Provide the [x, y] coordinate of the cell's center where the given text is located.  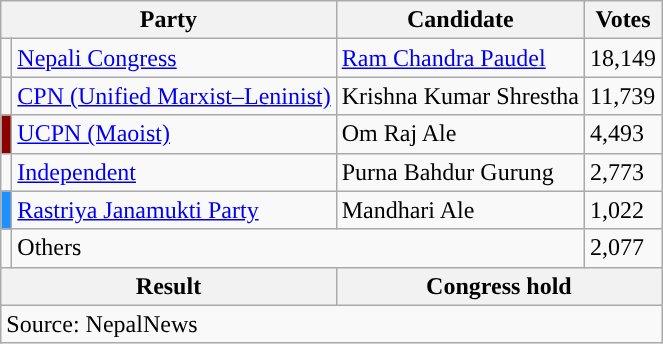
Congress hold [498, 286]
Ram Chandra Paudel [460, 58]
Mandhari Ale [460, 210]
CPN (Unified Marxist–Leninist) [174, 96]
Rastriya Janamukti Party [174, 210]
11,739 [624, 96]
Candidate [460, 20]
2,773 [624, 172]
18,149 [624, 58]
Independent [174, 172]
Nepali Congress [174, 58]
4,493 [624, 134]
2,077 [624, 248]
Result [168, 286]
Purna Bahdur Gurung [460, 172]
Votes [624, 20]
Krishna Kumar Shrestha [460, 96]
Source: NepalNews [332, 324]
Party [168, 20]
1,022 [624, 210]
Others [298, 248]
UCPN (Maoist) [174, 134]
Om Raj Ale [460, 134]
